Scan for the cell matching the given text and deliver its (X, Y) coordinate at center. 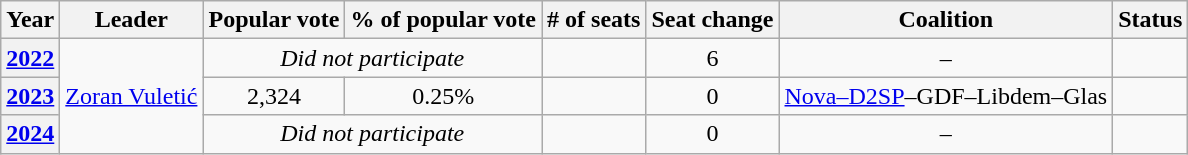
2024 (30, 134)
2,324 (274, 96)
Coalition (946, 20)
2022 (30, 58)
Year (30, 20)
6 (712, 58)
Nova–D2SP–GDF–Libdem–Glas (946, 96)
% of popular vote (444, 20)
2023 (30, 96)
Leader (132, 20)
Popular vote (274, 20)
Status (1150, 20)
Seat change (712, 20)
# of seats (594, 20)
0.25% (444, 96)
Zoran Vuletić (132, 96)
